Scan for the cell matching the given text and deliver its [x, y] coordinate at center. 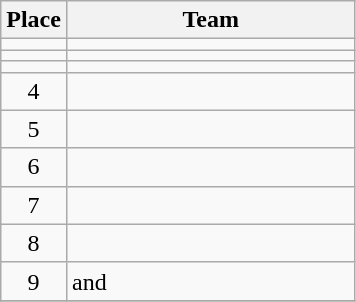
7 [34, 205]
5 [34, 129]
Place [34, 20]
Team [210, 20]
8 [34, 243]
9 [34, 281]
6 [34, 167]
and [210, 281]
4 [34, 91]
